Return the (X, Y) coordinate for the center point of the cell that contains the specified text.  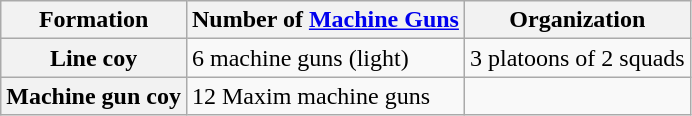
6 machine guns (light) (325, 58)
Machine gun coy (94, 96)
12 Maxim machine guns (325, 96)
3 platoons of 2 squads (577, 58)
Formation (94, 20)
Line coy (94, 58)
Organization (577, 20)
Number of Machine Guns (325, 20)
